From the cell containing the given text, extract its center point as [X, Y] coordinate. 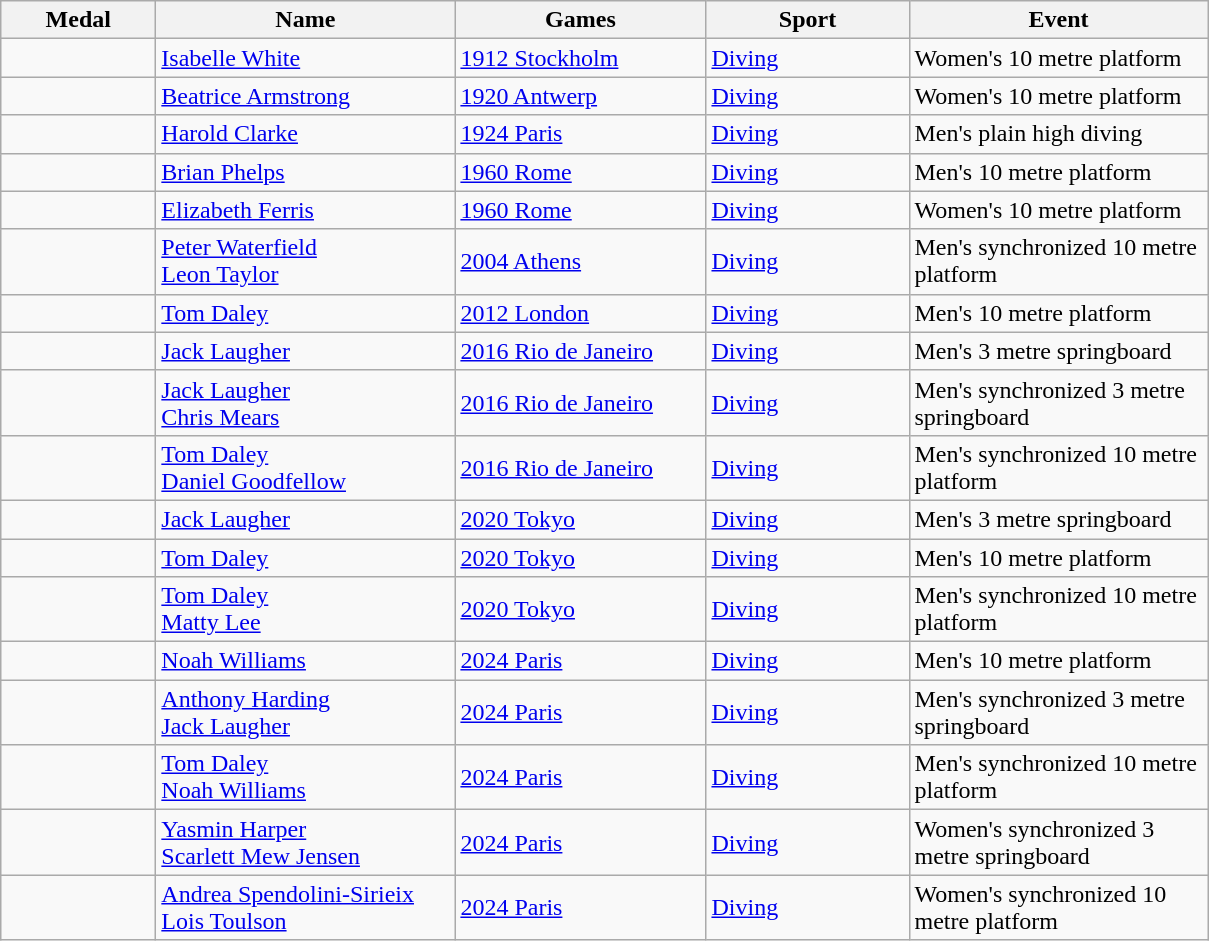
Elizabeth Ferris [306, 210]
Brian Phelps [306, 172]
Harold Clarke [306, 134]
Men's plain high diving [1058, 134]
Tom DaleyNoah Williams [306, 778]
1912 Stockholm [580, 58]
Sport [808, 20]
1920 Antwerp [580, 96]
2012 London [580, 313]
Tom DaleyMatty Lee [306, 610]
Isabelle White [306, 58]
Jack LaugherChris Mears [306, 402]
Anthony HardingJack Laugher [306, 712]
1924 Paris [580, 134]
Event [1058, 20]
Yasmin HarperScarlett Mew Jensen [306, 842]
Noah Williams [306, 661]
Medal [78, 20]
Andrea Spendolini-SirieixLois Toulson [306, 908]
Women's synchronized 3 metre springboard [1058, 842]
Games [580, 20]
Women's synchronized 10 metre platform [1058, 908]
Beatrice Armstrong [306, 96]
Tom DaleyDaniel Goodfellow [306, 468]
2004 Athens [580, 262]
Name [306, 20]
Peter WaterfieldLeon Taylor [306, 262]
